Provide the [X, Y] coordinate of the cell's center where the given text is located.  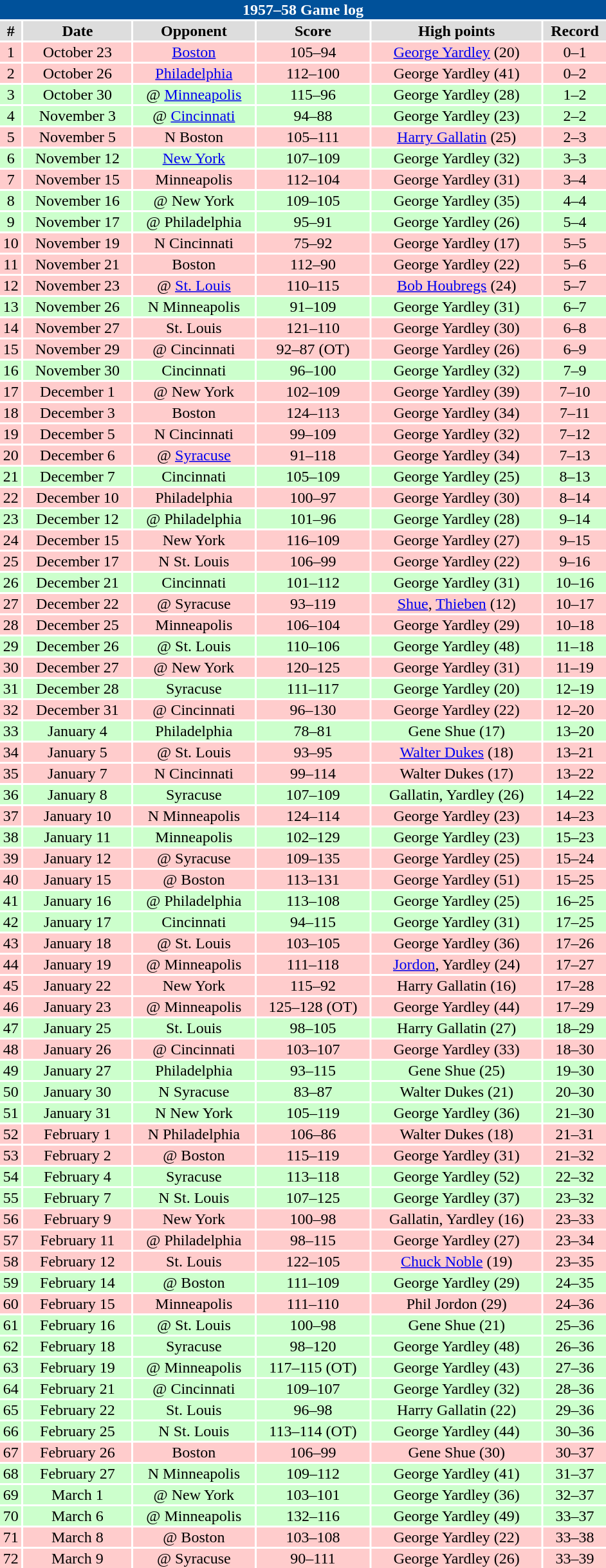
Bob Houbregs (24) [457, 285]
George Yardley (49) [457, 1516]
59 [11, 1283]
103–105 [313, 943]
17 [11, 392]
103–108 [313, 1537]
115–119 [313, 1155]
23 [11, 519]
98–120 [313, 1346]
37 [11, 816]
December 28 [77, 689]
Gene Shue (30) [457, 1452]
0–2 [575, 73]
70 [11, 1516]
February 14 [77, 1283]
March 8 [77, 1537]
29 [11, 646]
December 17 [77, 561]
25 [11, 561]
George Yardley (33) [457, 1049]
October 26 [77, 73]
January 19 [77, 964]
9–15 [575, 540]
7–9 [575, 370]
10–18 [575, 625]
34 [11, 752]
132–116 [313, 1516]
30–37 [575, 1452]
124–114 [313, 816]
19 [11, 434]
21 [11, 476]
45 [11, 986]
107–125 [313, 1198]
February 19 [77, 1367]
39 [11, 858]
# [11, 31]
February 15 [77, 1304]
113–108 [313, 901]
Gallatin, Yardley (16) [457, 1219]
November 23 [77, 285]
Phil Jordon (29) [457, 1304]
22 [11, 498]
90–111 [313, 1558]
January 7 [77, 773]
102–129 [313, 837]
November 26 [77, 307]
24–36 [575, 1304]
98–105 [313, 1028]
Score [313, 31]
110–115 [313, 285]
13–20 [575, 731]
2–3 [575, 137]
96–98 [313, 1410]
17–26 [575, 943]
91–109 [313, 307]
52 [11, 1134]
December 5 [77, 434]
23–34 [575, 1240]
11–18 [575, 646]
22–32 [575, 1176]
March 6 [77, 1516]
69 [11, 1495]
78–81 [313, 731]
96–100 [313, 370]
60 [11, 1304]
George Yardley (37) [457, 1198]
36 [11, 795]
105–109 [313, 476]
44 [11, 964]
January 10 [77, 816]
21–31 [575, 1134]
18 [11, 413]
Walter Dukes (21) [457, 1092]
Gallatin, Yardley (26) [457, 795]
February 9 [77, 1219]
17–25 [575, 922]
12–19 [575, 689]
December 31 [77, 710]
18–30 [575, 1049]
54 [11, 1176]
George Yardley (17) [457, 243]
4–4 [575, 201]
112–90 [313, 264]
15–25 [575, 879]
31 [11, 689]
47 [11, 1028]
103–107 [313, 1049]
Walter Dukes (17) [457, 773]
67 [11, 1452]
November 21 [77, 264]
113–114 (OT) [313, 1431]
93–95 [313, 752]
January 16 [77, 901]
Jordon, Yardley (24) [457, 964]
113–131 [313, 879]
December 26 [77, 646]
57 [11, 1240]
75–92 [313, 243]
105–94 [313, 52]
103–101 [313, 1495]
December 21 [77, 582]
98–115 [313, 1240]
January 27 [77, 1070]
101–96 [313, 519]
6 [11, 158]
63 [11, 1367]
2 [11, 73]
High points [457, 31]
96–130 [313, 710]
January 26 [77, 1049]
January 30 [77, 1092]
66 [11, 1431]
102–109 [313, 392]
5–5 [575, 243]
48 [11, 1049]
Gene Shue (21) [457, 1325]
October 30 [77, 95]
December 6 [77, 455]
December 3 [77, 413]
99–114 [313, 773]
14–23 [575, 816]
2–2 [575, 116]
Opponent [194, 31]
January 23 [77, 1007]
January 4 [77, 731]
105–119 [313, 1113]
35 [11, 773]
9–16 [575, 561]
13–22 [575, 773]
120–125 [313, 667]
65 [11, 1410]
January 22 [77, 986]
George Yardley (43) [457, 1367]
N Boston [194, 137]
November 30 [77, 370]
111–118 [313, 964]
10–17 [575, 604]
5–4 [575, 222]
33–39 [575, 1558]
112–104 [313, 179]
December 22 [77, 604]
122–105 [313, 1261]
38 [11, 837]
55 [11, 1198]
64 [11, 1389]
83–87 [313, 1092]
5–6 [575, 264]
February 2 [77, 1155]
February 11 [77, 1240]
115–92 [313, 986]
31–37 [575, 1473]
17–29 [575, 1007]
9 [11, 222]
Gene Shue (25) [457, 1070]
17–28 [575, 986]
124–113 [313, 413]
92–87 (OT) [313, 349]
Record [575, 31]
February 21 [77, 1389]
January 8 [77, 795]
50 [11, 1092]
February 7 [77, 1198]
58 [11, 1261]
7–11 [575, 413]
28 [11, 625]
27 [11, 604]
7–10 [575, 392]
113–118 [313, 1176]
November 16 [77, 201]
111–117 [313, 689]
Gene Shue (17) [457, 731]
121–110 [313, 328]
January 11 [77, 837]
125–128 (OT) [313, 1007]
106–86 [313, 1134]
115–96 [313, 95]
72 [11, 1558]
43 [11, 943]
9–14 [575, 519]
110–106 [313, 646]
6–9 [575, 349]
21–32 [575, 1155]
November 27 [77, 328]
40 [11, 879]
December 1 [77, 392]
January 31 [77, 1113]
October 23 [77, 52]
51 [11, 1113]
10 [11, 243]
January 18 [77, 943]
February 4 [77, 1176]
42 [11, 922]
November 29 [77, 349]
30–36 [575, 1431]
1957–58 Game log [303, 10]
Shue, Thieben (12) [457, 604]
109–135 [313, 858]
December 10 [77, 498]
32 [11, 710]
61 [11, 1325]
33–38 [575, 1537]
12–20 [575, 710]
Harry Gallatin (22) [457, 1410]
26–36 [575, 1346]
18–29 [575, 1028]
0–1 [575, 52]
26 [11, 582]
15–24 [575, 858]
105–111 [313, 137]
1–2 [575, 95]
5–7 [575, 285]
November 17 [77, 222]
Date [77, 31]
8–14 [575, 498]
February 16 [77, 1325]
100–97 [313, 498]
27–36 [575, 1367]
23–35 [575, 1261]
20–30 [575, 1092]
February 12 [77, 1261]
17–27 [575, 964]
56 [11, 1219]
6–8 [575, 328]
February 22 [77, 1410]
1 [11, 52]
109–107 [313, 1389]
Chuck Noble (19) [457, 1261]
11 [11, 264]
January 12 [77, 858]
71 [11, 1537]
3–4 [575, 179]
February 27 [77, 1473]
February 18 [77, 1346]
32–37 [575, 1495]
January 17 [77, 922]
29–36 [575, 1410]
19–30 [575, 1070]
November 3 [77, 116]
George Yardley (35) [457, 201]
3 [11, 95]
109–105 [313, 201]
February 26 [77, 1452]
15–23 [575, 837]
117–115 (OT) [313, 1367]
94–115 [313, 922]
33 [11, 731]
8 [11, 201]
21–30 [575, 1113]
49 [11, 1070]
95–91 [313, 222]
7–12 [575, 434]
George Yardley (39) [457, 392]
112–100 [313, 73]
December 25 [77, 625]
7 [11, 179]
13–21 [575, 752]
November 12 [77, 158]
February 1 [77, 1134]
94–88 [313, 116]
41 [11, 901]
6–7 [575, 307]
23–32 [575, 1198]
93–115 [313, 1070]
George Yardley (51) [457, 879]
91–118 [313, 455]
November 5 [77, 137]
68 [11, 1473]
20 [11, 455]
N Philadelphia [194, 1134]
33–37 [575, 1516]
111–109 [313, 1283]
5 [11, 137]
28–36 [575, 1389]
12 [11, 285]
March 9 [77, 1558]
25–36 [575, 1325]
116–109 [313, 540]
24–35 [575, 1283]
4 [11, 116]
December 27 [77, 667]
7–13 [575, 455]
December 12 [77, 519]
N New York [194, 1113]
16–25 [575, 901]
Harry Gallatin (27) [457, 1028]
Harry Gallatin (16) [457, 986]
106–104 [313, 625]
January 15 [77, 879]
Harry Gallatin (25) [457, 137]
N Syracuse [194, 1092]
George Yardley (52) [457, 1176]
11–19 [575, 667]
13 [11, 307]
93–119 [313, 604]
24 [11, 540]
December 7 [77, 476]
111–110 [313, 1304]
53 [11, 1155]
99–109 [313, 434]
62 [11, 1346]
8–13 [575, 476]
November 19 [77, 243]
16 [11, 370]
46 [11, 1007]
February 25 [77, 1431]
January 25 [77, 1028]
10–16 [575, 582]
101–112 [313, 582]
14–22 [575, 795]
November 15 [77, 179]
14 [11, 328]
30 [11, 667]
23–33 [575, 1219]
December 15 [77, 540]
January 5 [77, 752]
3–3 [575, 158]
15 [11, 349]
109–112 [313, 1473]
March 1 [77, 1495]
